Detect which cell encompasses the target text, then output its (X, Y) center coordinate. 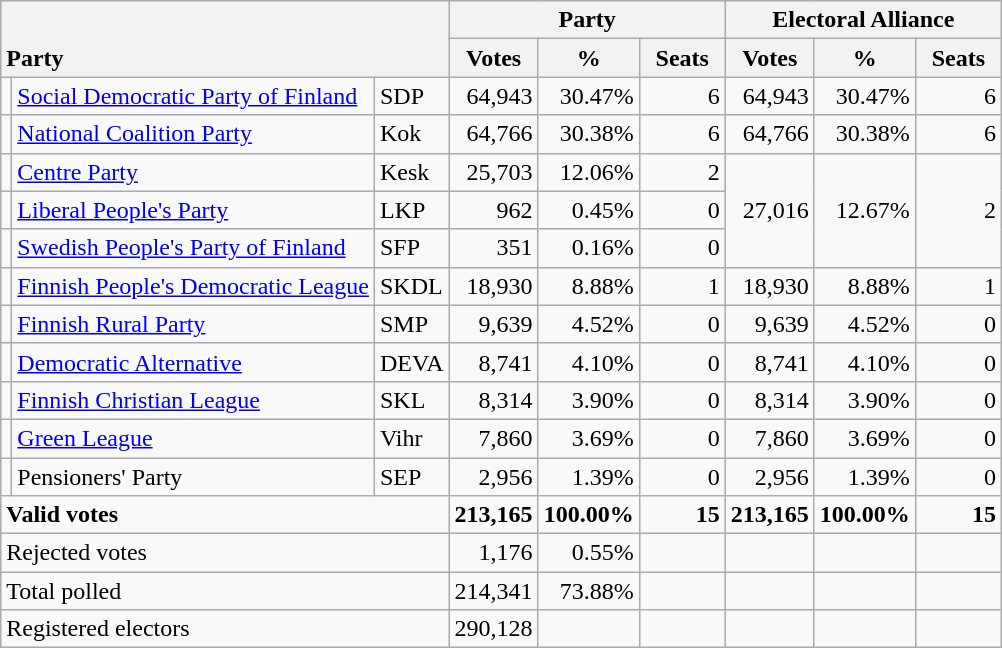
1,176 (494, 553)
Liberal People's Party (194, 210)
Centre Party (194, 172)
Finnish Christian League (194, 400)
Electoral Alliance (863, 20)
27,016 (770, 210)
Green League (194, 438)
SDP (412, 96)
25,703 (494, 172)
SKL (412, 400)
SKDL (412, 286)
Pensioners' Party (194, 477)
SFP (412, 248)
Kesk (412, 172)
73.88% (588, 591)
12.67% (864, 210)
0.16% (588, 248)
351 (494, 248)
Rejected votes (225, 553)
LKP (412, 210)
Kok (412, 134)
214,341 (494, 591)
SEP (412, 477)
Valid votes (225, 515)
0.55% (588, 553)
Total polled (225, 591)
National Coalition Party (194, 134)
Democratic Alternative (194, 362)
SMP (412, 324)
Finnish Rural Party (194, 324)
Vihr (412, 438)
12.06% (588, 172)
290,128 (494, 629)
Finnish People's Democratic League (194, 286)
Swedish People's Party of Finland (194, 248)
DEVA (412, 362)
Registered electors (225, 629)
Social Democratic Party of Finland (194, 96)
962 (494, 210)
0.45% (588, 210)
